Detect which cell encompasses the target text, then output its [X, Y] center coordinate. 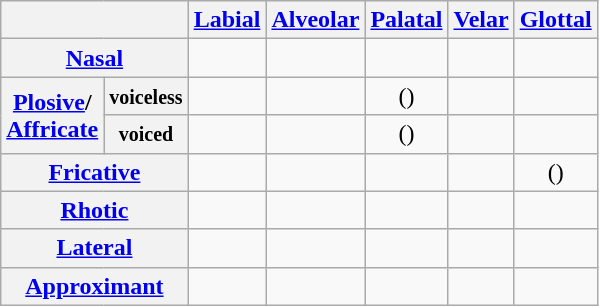
Velar [481, 20]
Plosive/Affricate [52, 115]
voiced [146, 134]
Rhotic [94, 210]
voiceless [146, 96]
Palatal [406, 20]
Fricative [94, 172]
Glottal [556, 20]
Approximant [94, 286]
Labial [227, 20]
Nasal [94, 58]
Lateral [94, 248]
Alveolar [316, 20]
